Identify which cell holds the provided text, then report its (X, Y) central coordinate. 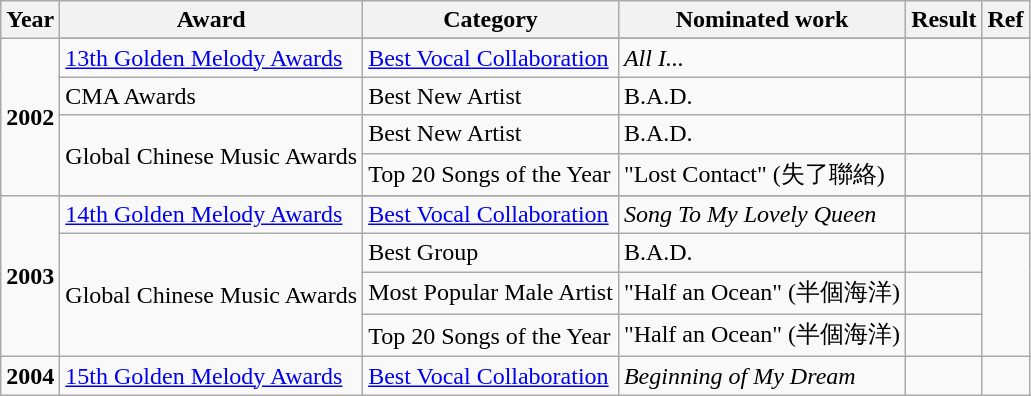
Award (212, 20)
Nominated work (762, 20)
All I... (762, 58)
Result (944, 20)
Ref (1006, 20)
CMA Awards (212, 96)
2003 (30, 276)
Year (30, 20)
2004 (30, 376)
Best Group (491, 253)
"Lost Contact" (失了聯絡) (762, 174)
13th Golden Melody Awards (212, 58)
15th Golden Melody Awards (212, 376)
14th Golden Melody Awards (212, 215)
Category (491, 20)
2002 (30, 118)
Most Popular Male Artist (491, 294)
Song To My Lovely Queen (762, 215)
Beginning of My Dream (762, 376)
